Detect which cell encompasses the target text, then output its (x, y) center coordinate. 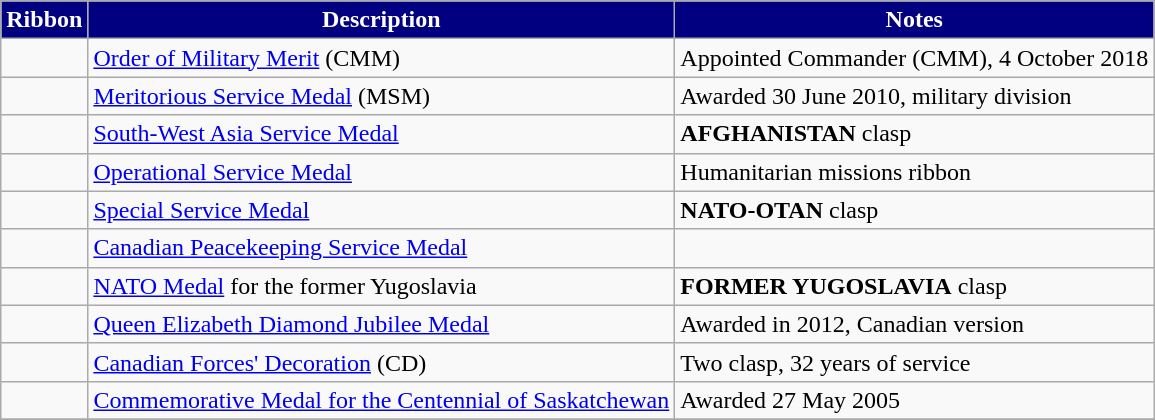
Order of Military Merit (CMM) (382, 58)
Two clasp, 32 years of service (914, 362)
Ribbon (44, 20)
Operational Service Medal (382, 172)
FORMER YUGOSLAVIA clasp (914, 286)
Meritorious Service Medal (MSM) (382, 96)
Queen Elizabeth Diamond Jubilee Medal (382, 324)
Description (382, 20)
Awarded in 2012, Canadian version (914, 324)
South-West Asia Service Medal (382, 134)
Special Service Medal (382, 210)
Appointed Commander (CMM), 4 October 2018 (914, 58)
Awarded 30 June 2010, military division (914, 96)
NATO Medal for the former Yugoslavia (382, 286)
Humanitarian missions ribbon (914, 172)
NATO-OTAN clasp (914, 210)
Canadian Forces' Decoration (CD) (382, 362)
Awarded 27 May 2005 (914, 400)
Canadian Peacekeeping Service Medal (382, 248)
Notes (914, 20)
Commemorative Medal for the Centennial of Saskatchewan (382, 400)
AFGHANISTAN clasp (914, 134)
